Return the [X, Y] coordinate for the center point of the cell that contains the specified text.  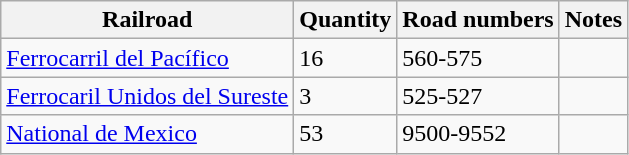
525-527 [478, 96]
Ferrocarril del Pacífico [148, 58]
Road numbers [478, 20]
National de Mexico [148, 134]
Railroad [148, 20]
9500-9552 [478, 134]
Notes [593, 20]
3 [346, 96]
16 [346, 58]
Ferrocaril Unidos del Sureste [148, 96]
560-575 [478, 58]
53 [346, 134]
Quantity [346, 20]
